Return [X, Y] of the center of cell containing provided text 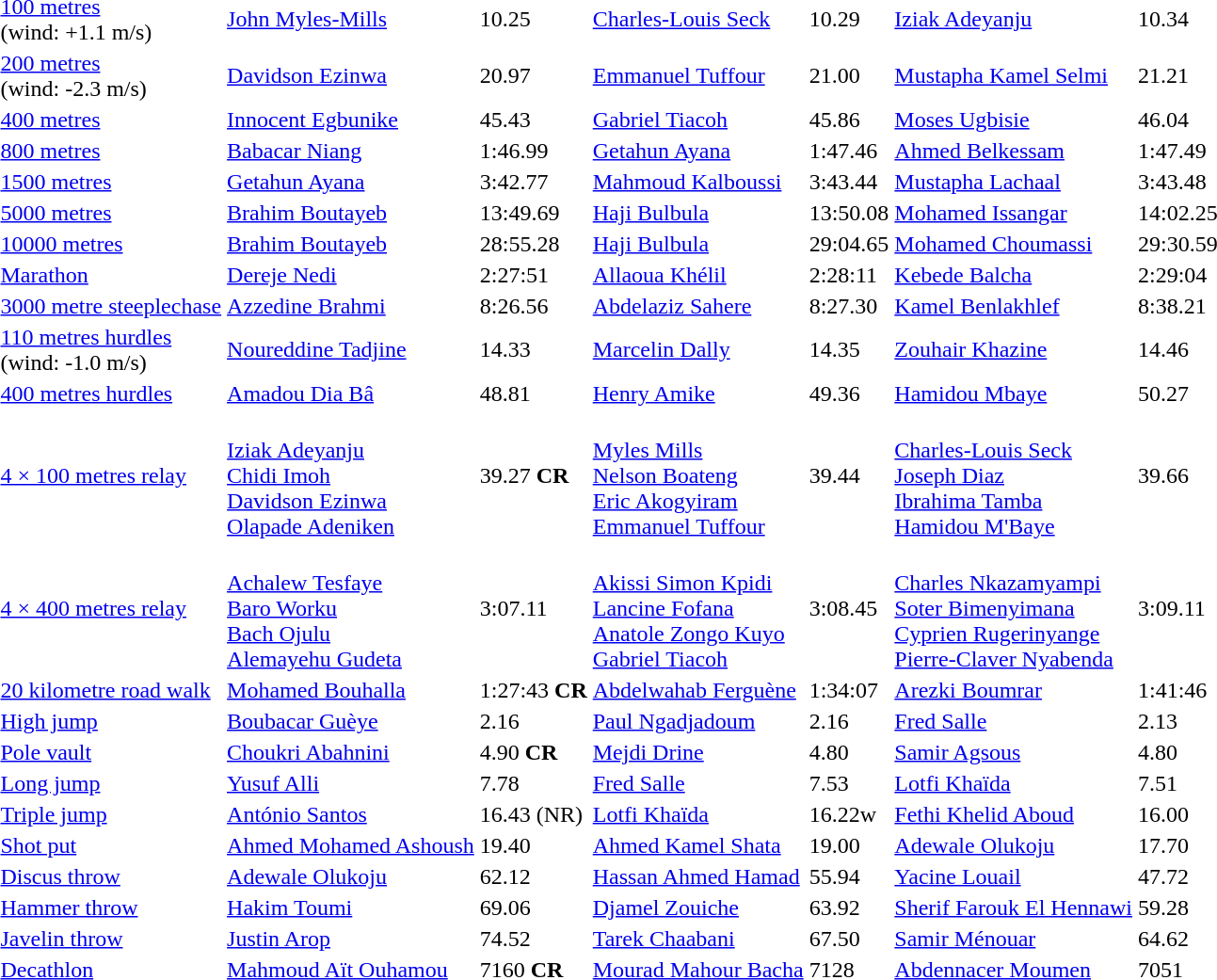
Samir Ménouar [1014, 939]
21.00 [849, 75]
Allaoua Khélil [698, 275]
Ahmed Mohamed Ashoush [351, 845]
Emmanuel Tuffour [698, 75]
48.81 [533, 394]
63.92 [849, 908]
45.86 [849, 120]
16.22w [849, 814]
Noureddine Tadjine [351, 350]
Kebede Balcha [1014, 275]
3:07.11 [533, 608]
Hassan Ahmed Hamad [698, 876]
1:46.99 [533, 151]
14.35 [849, 350]
Tarek Chaabani [698, 939]
14.33 [533, 350]
Babacar Niang [351, 151]
Mahmoud Kalboussi [698, 182]
45.43 [533, 120]
Choukri Abahnini [351, 752]
16.43 (NR) [533, 814]
Achalew TesfayeBaro WorkuBach OjuluAlemayehu Gudeta [351, 608]
1:47.46 [849, 151]
3:42.77 [533, 182]
Ahmed Belkessam [1014, 151]
Gabriel Tiacoh [698, 120]
Mustapha Lachaal [1014, 182]
1:27:43 CR [533, 690]
Mohamed Issangar [1014, 213]
20.97 [533, 75]
13:49.69 [533, 213]
Justin Arop [351, 939]
Azzedine Brahmi [351, 306]
7.78 [533, 783]
29:04.65 [849, 244]
Innocent Egbunike [351, 120]
Samir Agsous [1014, 752]
Boubacar Guèye [351, 721]
Mohamed Choumassi [1014, 244]
Moses Ugbisie [1014, 120]
Djamel Zouiche [698, 908]
Hamidou Mbaye [1014, 394]
Charles-Louis SeckJoseph DiazIbrahima TambaHamidou M'Baye [1014, 475]
2:27:51 [533, 275]
74.52 [533, 939]
67.50 [849, 939]
Yacine Louail [1014, 876]
2:28:11 [849, 275]
8:26.56 [533, 306]
1:34:07 [849, 690]
Hakim Toumi [351, 908]
Sherif Farouk El Hennawi [1014, 908]
Myles MillsNelson BoatengEric AkogyiramEmmanuel Tuffour [698, 475]
Mustapha Kamel Selmi [1014, 75]
António Santos [351, 814]
Davidson Ezinwa [351, 75]
62.12 [533, 876]
Abdelaziz Sahere [698, 306]
4.90 CR [533, 752]
69.06 [533, 908]
39.27 CR [533, 475]
Fethi Khelid Aboud [1014, 814]
3:08.45 [849, 608]
55.94 [849, 876]
7.53 [849, 783]
19.40 [533, 845]
28:55.28 [533, 244]
Abdelwahab Ferguène [698, 690]
4.80 [849, 752]
Yusuf Alli [351, 783]
Akissi Simon KpidiLancine FofanaAnatole Zongo KuyoGabriel Tiacoh [698, 608]
8:27.30 [849, 306]
13:50.08 [849, 213]
Arezki Boumrar [1014, 690]
Zouhair Khazine [1014, 350]
Amadou Dia Bâ [351, 394]
19.00 [849, 845]
Charles NkazamyampiSoter BimenyimanaCyprien RugerinyangePierre-Claver Nyabenda [1014, 608]
49.36 [849, 394]
Mejdi Drine [698, 752]
Marcelin Dally [698, 350]
Mohamed Bouhalla [351, 690]
Paul Ngadjadoum [698, 721]
Dereje Nedi [351, 275]
Henry Amike [698, 394]
39.44 [849, 475]
Iziak AdeyanjuChidi ImohDavidson EzinwaOlapade Adeniken [351, 475]
Ahmed Kamel Shata [698, 845]
Kamel Benlakhlef [1014, 306]
3:43.44 [849, 182]
